From the cell containing the given text, extract its center point as [X, Y] coordinate. 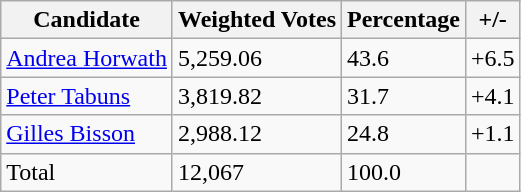
Peter Tabuns [87, 96]
43.6 [404, 58]
2,988.12 [256, 134]
Weighted Votes [256, 20]
Candidate [87, 20]
Gilles Bisson [87, 134]
31.7 [404, 96]
Total [87, 172]
24.8 [404, 134]
+6.5 [492, 58]
+4.1 [492, 96]
3,819.82 [256, 96]
+1.1 [492, 134]
Percentage [404, 20]
5,259.06 [256, 58]
100.0 [404, 172]
+/- [492, 20]
12,067 [256, 172]
Andrea Horwath [87, 58]
